Scan for the cell matching the given text and deliver its [X, Y] coordinate at center. 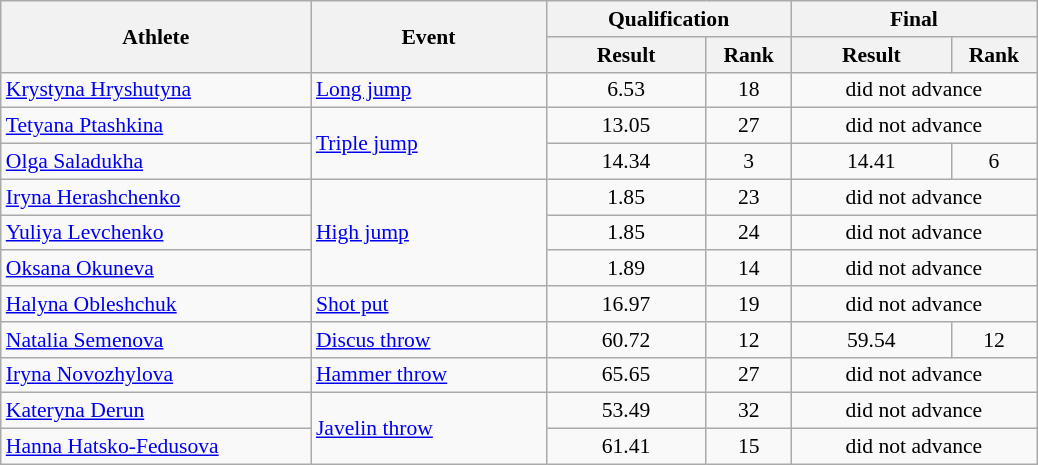
1.89 [626, 269]
Krystyna Hryshutyna [156, 90]
Kateryna Derun [156, 411]
60.72 [626, 340]
Final [914, 19]
Qualification [668, 19]
Tetyana Ptashkina [156, 126]
61.41 [626, 447]
Hammer throw [428, 375]
14 [748, 269]
Shot put [428, 304]
18 [748, 90]
Triple jump [428, 144]
Natalia Semenova [156, 340]
23 [748, 197]
15 [748, 447]
Event [428, 36]
Hanna Hatsko-Fedusova [156, 447]
32 [748, 411]
Halyna Obleshchuk [156, 304]
Athlete [156, 36]
19 [748, 304]
14.41 [871, 162]
Iryna Herashchenko [156, 197]
Discus throw [428, 340]
3 [748, 162]
53.49 [626, 411]
24 [748, 233]
Oksana Okuneva [156, 269]
Yuliya Levchenko [156, 233]
14.34 [626, 162]
Javelin throw [428, 428]
6.53 [626, 90]
59.54 [871, 340]
6 [994, 162]
Long jump [428, 90]
Iryna Novozhylova [156, 375]
13.05 [626, 126]
65.65 [626, 375]
16.97 [626, 304]
Olga Saladukha [156, 162]
High jump [428, 232]
